Capture the cell that displays the provided text and extract its [X, Y] central coordinate. 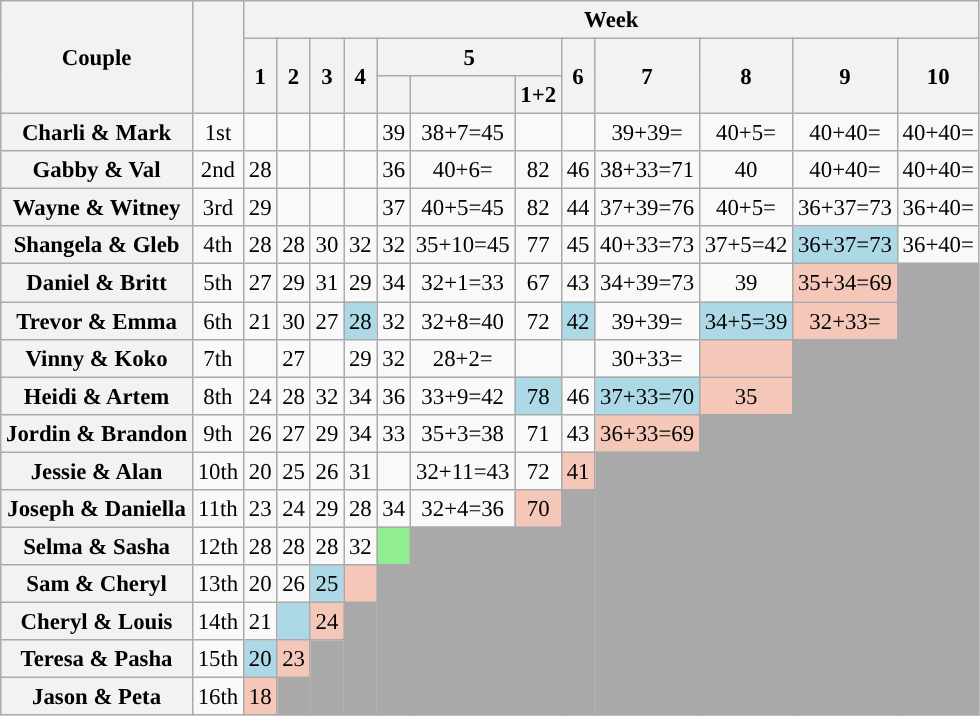
40+5=45 [462, 208]
33 [394, 433]
Week [611, 20]
71 [538, 433]
40+6= [462, 170]
15th [218, 659]
2 [294, 76]
28+2= [462, 358]
Cheryl & Louis [97, 621]
1+2 [538, 95]
Couple [97, 58]
Selma & Sasha [97, 546]
32+11=43 [462, 471]
42 [578, 321]
7 [648, 76]
9 [846, 76]
41 [578, 471]
38+7=45 [462, 133]
18 [260, 697]
77 [538, 245]
Heidi & Artem [97, 396]
32+1=33 [462, 283]
8th [218, 396]
Sam & Cheryl [97, 584]
10 [938, 76]
30+33= [648, 358]
37+33=70 [648, 396]
8 [746, 76]
6 [578, 76]
Shangela & Gleb [97, 245]
32+8=40 [462, 321]
Wayne & Witney [97, 208]
34+39=73 [648, 283]
37+5=42 [746, 245]
1 [260, 76]
38+33=71 [648, 170]
35+3=38 [462, 433]
35 [746, 396]
Jason & Peta [97, 697]
4 [360, 76]
70 [538, 509]
3 [326, 76]
32+33= [846, 321]
34+5=39 [746, 321]
11th [218, 509]
16th [218, 697]
36+33=69 [648, 433]
Daniel & Britt [97, 283]
Gabby & Val [97, 170]
Charli & Mark [97, 133]
1st [218, 133]
7th [218, 358]
9th [218, 433]
40+33=73 [648, 245]
14th [218, 621]
37 [394, 208]
10th [218, 471]
Joseph & Daniella [97, 509]
2nd [218, 170]
37+39=76 [648, 208]
35+34=69 [846, 283]
5 [469, 58]
Trevor & Emma [97, 321]
Teresa & Pasha [97, 659]
5th [218, 283]
6th [218, 321]
44 [578, 208]
33+9=42 [462, 396]
40 [746, 170]
67 [538, 283]
4th [218, 245]
Jessie & Alan [97, 471]
13th [218, 584]
Jordin & Brandon [97, 433]
Vinny & Koko [97, 358]
32+4=36 [462, 509]
45 [578, 245]
12th [218, 546]
78 [538, 396]
3rd [218, 208]
35+10=45 [462, 245]
